Provide the (X, Y) coordinate of the cell's center where the given text is located.  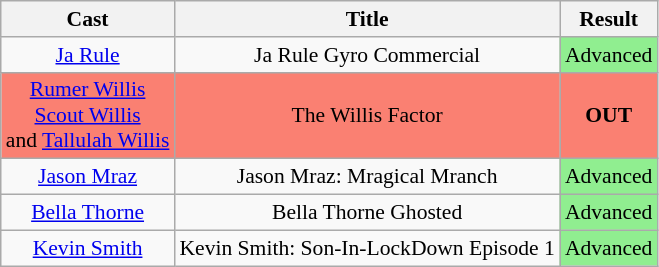
Cast (88, 19)
Ja Rule Gyro Commercial (366, 55)
The Willis Factor (366, 116)
Bella Thorne Ghosted (366, 213)
Kevin Smith: Son-In-LockDown Episode 1 (366, 248)
Ja Rule (88, 55)
Bella Thorne (88, 213)
Title (366, 19)
Result (609, 19)
Kevin Smith (88, 248)
Rumer Willis Scout Willis and Tallulah Willis (88, 116)
Jason Mraz: Mragical Mranch (366, 177)
OUT (609, 116)
Jason Mraz (88, 177)
